Return the (x, y) coordinate for the center point of the cell that contains the specified text.  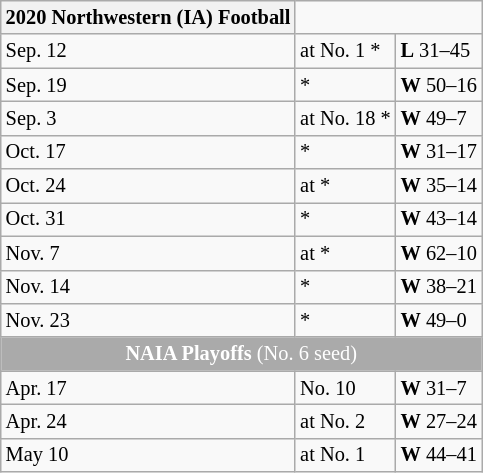
Sep. 12 (148, 51)
Oct. 31 (148, 219)
W 31–17 (439, 152)
W 49–0 (439, 320)
Oct. 17 (148, 152)
at No. 2 (345, 421)
Nov. 23 (148, 320)
W 31–7 (439, 388)
May 10 (148, 455)
Oct. 24 (148, 186)
2020 Northwestern (IA) Football (148, 17)
Apr. 24 (148, 421)
W 50–16 (439, 85)
W 44–41 (439, 455)
at No. 18 * (345, 118)
Apr. 17 (148, 388)
L 31–45 (439, 51)
at No. 1 (345, 455)
W 43–14 (439, 219)
W 49–7 (439, 118)
Sep. 19 (148, 85)
W 27–24 (439, 421)
at No. 1 * (345, 51)
No. 10 (345, 388)
Nov. 14 (148, 287)
NAIA Playoffs (No. 6 seed) (242, 354)
W 38–21 (439, 287)
W 62–10 (439, 253)
Sep. 3 (148, 118)
Nov. 7 (148, 253)
W 35–14 (439, 186)
